Capture the cell that displays the provided text and extract its [x, y] central coordinate. 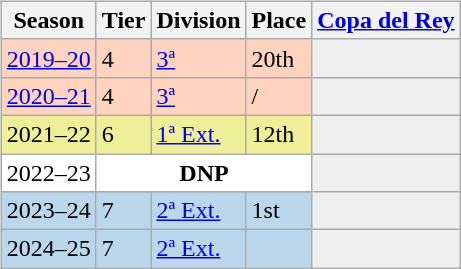
Place [279, 20]
2021–22 [48, 134]
20th [279, 58]
2024–25 [48, 249]
DNP [204, 173]
1st [279, 211]
Tier [124, 20]
2020–21 [48, 96]
/ [279, 96]
Season [48, 20]
1ª Ext. [198, 134]
6 [124, 134]
2019–20 [48, 58]
2022–23 [48, 173]
2023–24 [48, 211]
Division [198, 20]
12th [279, 134]
Copa del Rey [386, 20]
